Return [X, Y] of the center of cell containing provided text 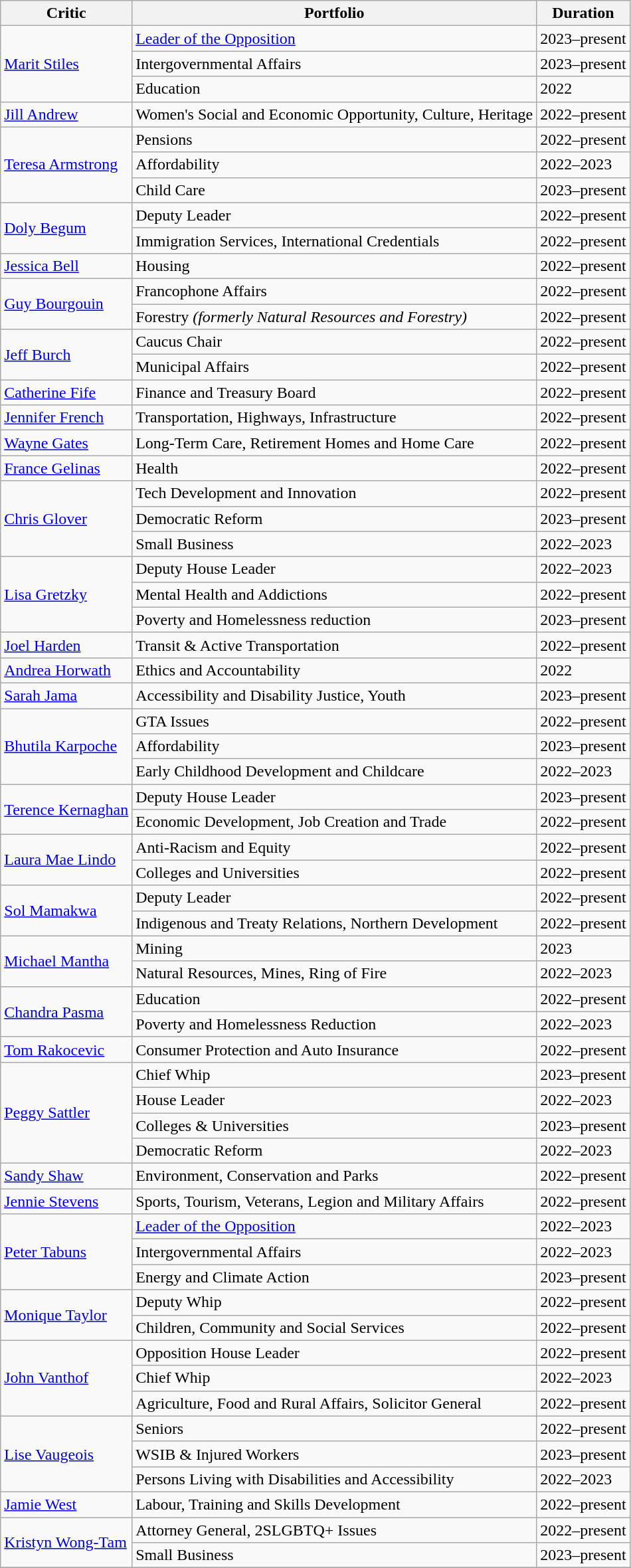
Catherine Fife [66, 392]
Finance and Treasury Board [335, 392]
Indigenous and Treaty Relations, Northern Development [335, 923]
Anti-Racism and Equity [335, 847]
Doly Begum [66, 228]
WSIB & Injured Workers [335, 1454]
Marit Stiles [66, 64]
Andrea Horwath [66, 670]
Michael Mantha [66, 961]
Duration [583, 13]
Lise Vaugeois [66, 1454]
Caucus Chair [335, 342]
Attorney General, 2SLGBTQ+ Issues [335, 1529]
Children, Community and Social Services [335, 1328]
Consumer Protection and Auto Insurance [335, 1049]
Mental Health and Addictions [335, 594]
Joel Harden [66, 645]
Transportation, Highways, Infrastructure [335, 418]
Jennifer French [66, 418]
Sarah Jama [66, 695]
Natural Resources, Mines, Ring of Fire [335, 974]
Housing [335, 266]
Jennie Stevens [66, 1201]
Mining [335, 948]
Kristyn Wong-Tam [66, 1542]
Immigration Services, International Credentials [335, 240]
Accessibility and Disability Justice, Youth [335, 695]
Persons Living with Disabilities and Accessibility [335, 1479]
Guy Bourgouin [66, 304]
Transit & Active Transportation [335, 645]
Jessica Bell [66, 266]
Peter Tabuns [66, 1252]
Ethics and Accountability [335, 670]
Laura Mae Lindo [66, 860]
Jeff Burch [66, 355]
Child Care [335, 190]
Early Childhood Development and Childcare [335, 772]
Lisa Gretzky [66, 594]
Sandy Shaw [66, 1176]
Sol Mamakwa [66, 911]
Environment, Conservation and Parks [335, 1176]
Jamie West [66, 1504]
Colleges & Universities [335, 1126]
Forestry (formerly Natural Resources and Forestry) [335, 317]
Monique Taylor [66, 1315]
Women's Social and Economic Opportunity, Culture, Heritage [335, 114]
John Vanthof [66, 1378]
GTA Issues [335, 721]
Tech Development and Innovation [335, 493]
Agriculture, Food and Rural Affairs, Solicitor General [335, 1403]
Municipal Affairs [335, 367]
Economic Development, Job Creation and Trade [335, 822]
House Leader [335, 1100]
Opposition House Leader [335, 1353]
Deputy Whip [335, 1302]
France Gelinas [66, 468]
Labour, Training and Skills Development [335, 1504]
Wayne Gates [66, 443]
Tom Rakocevic [66, 1049]
Health [335, 468]
Critic [66, 13]
Colleges and Universities [335, 873]
Poverty and Homelessness Reduction [335, 1024]
Sports, Tourism, Veterans, Legion and Military Affairs [335, 1201]
Teresa Armstrong [66, 165]
Chandra Pasma [66, 1011]
Terence Kernaghan [66, 810]
Peggy Sattler [66, 1112]
Poverty and Homelessness reduction [335, 620]
Jill Andrew [66, 114]
Bhutila Karpoche [66, 746]
Long-Term Care, Retirement Homes and Home Care [335, 443]
Pensions [335, 139]
2023 [583, 948]
Energy and Climate Action [335, 1277]
Seniors [335, 1429]
Chris Glover [66, 519]
Francophone Affairs [335, 291]
Portfolio [335, 13]
